Locate the cell with the specified text and output its (x, y) center coordinate. 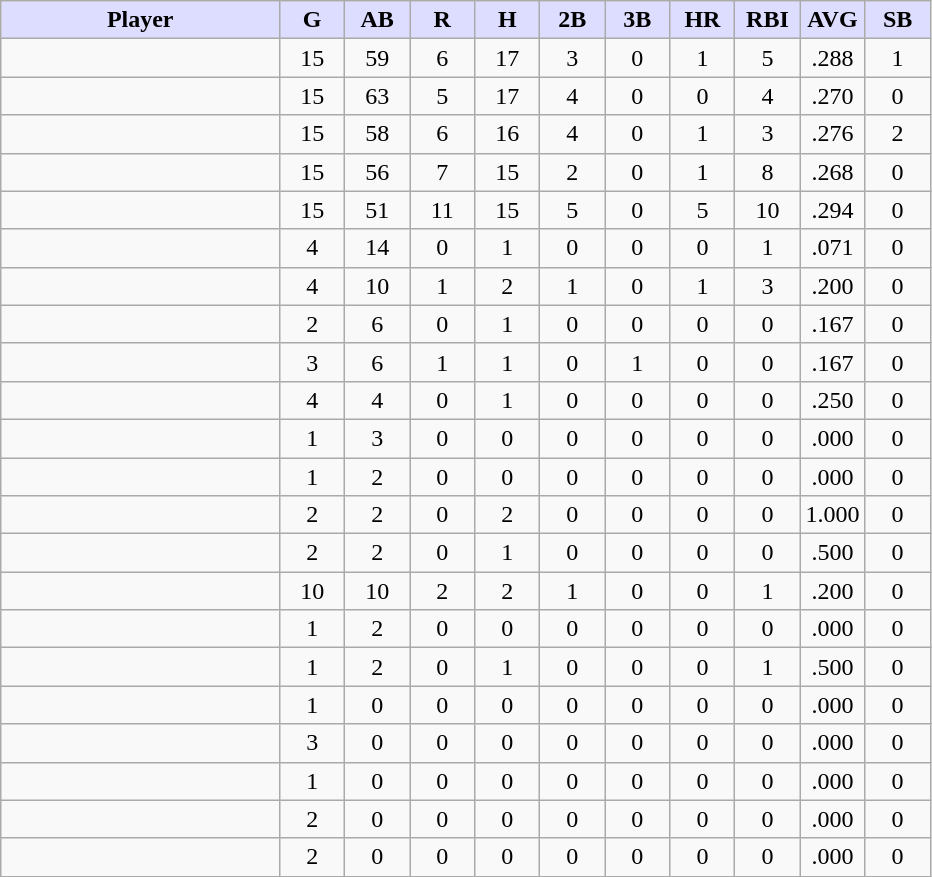
RBI (768, 20)
HR (702, 20)
7 (442, 172)
63 (378, 96)
2B (572, 20)
8 (768, 172)
56 (378, 172)
.250 (832, 400)
59 (378, 58)
H (508, 20)
R (442, 20)
G (312, 20)
1.000 (832, 515)
.288 (832, 58)
.268 (832, 172)
16 (508, 134)
Player (140, 20)
SB (898, 20)
14 (378, 248)
AB (378, 20)
.276 (832, 134)
51 (378, 210)
.294 (832, 210)
58 (378, 134)
AVG (832, 20)
.270 (832, 96)
3B (638, 20)
11 (442, 210)
.071 (832, 248)
